Capture the cell that displays the provided text and extract its (x, y) central coordinate. 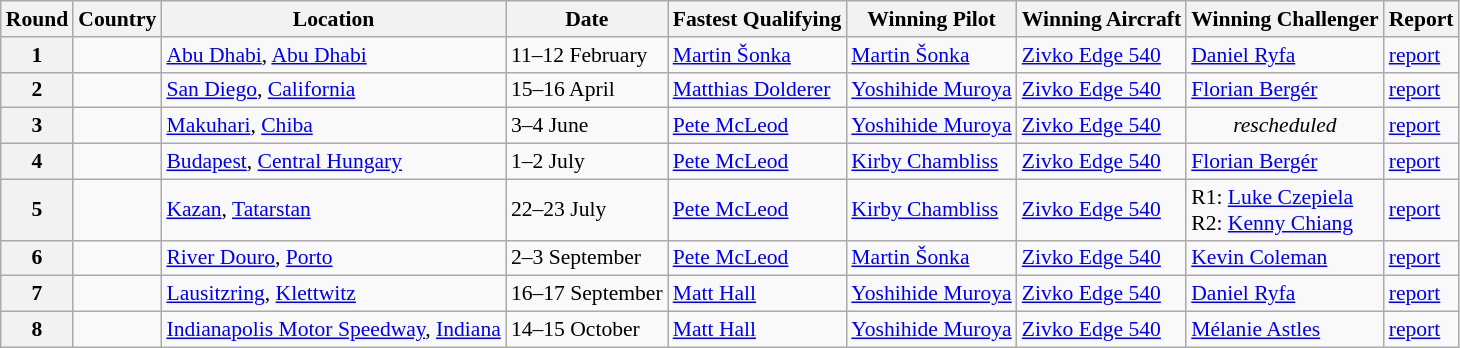
R1: Luke CzepielaR2: Kenny Chiang (1284, 210)
11–12 February (587, 55)
1 (38, 55)
Winning Pilot (931, 19)
14–15 October (587, 330)
Winning Aircraft (1102, 19)
3–4 June (587, 126)
Round (38, 19)
2–3 September (587, 258)
Matthias Dolderer (758, 90)
Makuhari, Chiba (333, 126)
22–23 July (587, 210)
Location (333, 19)
8 (38, 330)
River Douro, Porto (333, 258)
16–17 September (587, 294)
Mélanie Astles (1284, 330)
Indianapolis Motor Speedway, Indiana (333, 330)
Fastest Qualifying (758, 19)
Winning Challenger (1284, 19)
4 (38, 162)
Budapest, Central Hungary (333, 162)
1–2 July (587, 162)
2 (38, 90)
Kevin Coleman (1284, 258)
6 (38, 258)
Date (587, 19)
Country (117, 19)
15–16 April (587, 90)
Kazan, Tatarstan (333, 210)
rescheduled (1284, 126)
7 (38, 294)
Lausitzring, Klettwitz (333, 294)
3 (38, 126)
San Diego, California (333, 90)
Abu Dhabi, Abu Dhabi (333, 55)
5 (38, 210)
Report (1422, 19)
